Return [X, Y] of the center of cell containing provided text 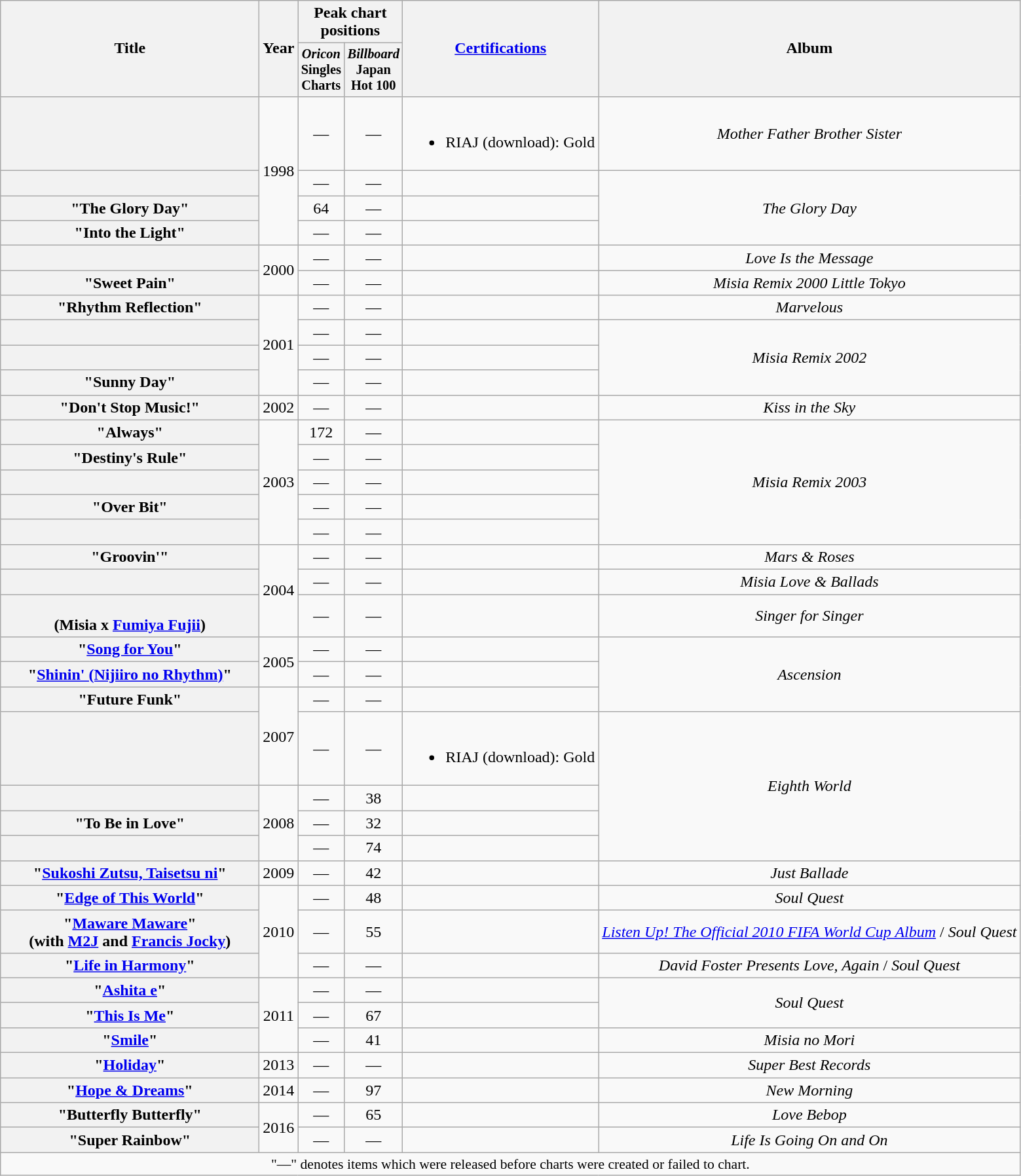
"Holiday" [130, 1065]
41 [373, 1040]
Just Ballade [809, 873]
"Hope & Dreams" [130, 1090]
Misia no Mori [809, 1040]
Love Bebop [809, 1115]
172 [321, 432]
Life Is Going On and On [809, 1140]
New Morning [809, 1090]
"Butterfly Butterfly" [130, 1115]
2004 [279, 591]
38 [373, 798]
48 [373, 898]
Super Best Records [809, 1065]
"Sweet Pain" [130, 283]
Peak chart positions [350, 22]
Misia Remix 2002 [809, 358]
Mars & Roses [809, 557]
Kiss in the Sky [809, 407]
2016 [279, 1128]
Ascension [809, 674]
"The Glory Day" [130, 208]
2011 [279, 1015]
2005 [279, 662]
2007 [279, 736]
2001 [279, 345]
Oricon Singles Charts [321, 70]
97 [373, 1090]
"Don't Stop Music!" [130, 407]
Year [279, 48]
2010 [279, 931]
Title [130, 48]
"Rhythm Reflection" [130, 308]
David Foster Presents Love, Again / Soul Quest [809, 965]
"—" denotes items which were released before charts were created or failed to chart. [511, 1164]
Misia Remix 2003 [809, 482]
2009 [279, 873]
2002 [279, 407]
2014 [279, 1090]
Misia Remix 2000 Little Tokyo [809, 283]
Album [809, 48]
2008 [279, 823]
"Edge of This World" [130, 898]
"Shinin' (Nijiiro no Rhythm)" [130, 674]
The Glory Day [809, 208]
Billboard Japan Hot 100 [373, 70]
"Life in Harmony" [130, 965]
2013 [279, 1065]
"Sukoshi Zutsu, Taisetsu ni" [130, 873]
42 [373, 873]
"Sunny Day" [130, 382]
(Misia x Fumiya Fujii) [130, 616]
Mother Father Brother Sister [809, 134]
Love Is the Message [809, 258]
"Maware Maware"(with M2J and Francis Jocky) [130, 931]
Certifications [500, 48]
74 [373, 848]
1998 [279, 170]
2003 [279, 482]
Marvelous [809, 308]
2000 [279, 270]
"Smile" [130, 1040]
"Future Funk" [130, 699]
65 [373, 1115]
Misia Love & Ballads [809, 582]
"Super Rainbow" [130, 1140]
"Always" [130, 432]
"Groovin'" [130, 557]
"Over Bit" [130, 507]
"Song for You" [130, 650]
"Ashita e" [130, 990]
55 [373, 931]
"Into the Light" [130, 233]
32 [373, 823]
"Destiny's Rule" [130, 457]
64 [321, 208]
"To Be in Love" [130, 823]
Eighth World [809, 786]
Listen Up! The Official 2010 FIFA World Cup Album / Soul Quest [809, 931]
Singer for Singer [809, 616]
67 [373, 1015]
"This Is Me" [130, 1015]
